Determine the (x, y) coordinate at the center of the cell enclosing the given text.  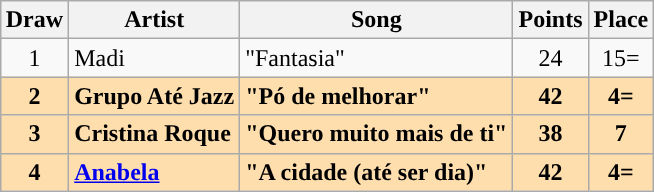
"Pó de melhorar" (376, 96)
"Quero muito mais de ti" (376, 134)
4 (34, 172)
7 (621, 134)
Points (550, 20)
"A cidade (até ser dia)" (376, 172)
Anabela (154, 172)
Artist (154, 20)
1 (34, 58)
Madi (154, 58)
"Fantasia" (376, 58)
24 (550, 58)
2 (34, 96)
Place (621, 20)
15= (621, 58)
Grupo Até Jazz (154, 96)
38 (550, 134)
Song (376, 20)
Draw (34, 20)
3 (34, 134)
Cristina Roque (154, 134)
